Extract the [x, y] coordinate from the center of the cell holding the provided text.  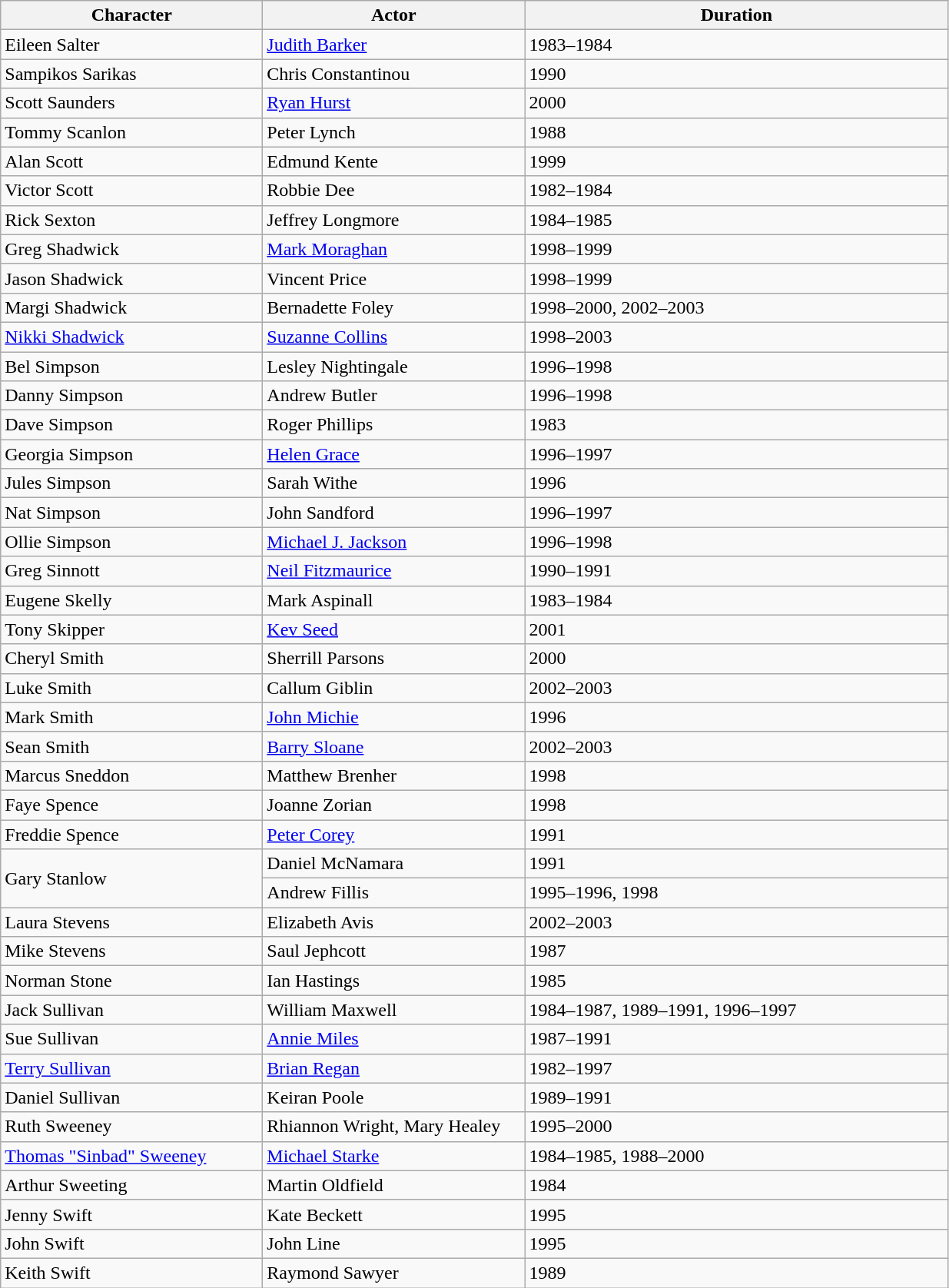
Jules Simpson [132, 483]
William Maxwell [393, 1010]
Cheryl Smith [132, 659]
Sherrill Parsons [393, 659]
Marcus Sneddon [132, 775]
Mark Smith [132, 717]
1982–1984 [736, 191]
Scott Saunders [132, 103]
Kev Seed [393, 629]
Arthur Sweeting [132, 1185]
Character [132, 15]
Nat Simpson [132, 513]
Mike Stevens [132, 951]
Sarah Withe [393, 483]
1984 [736, 1185]
1983 [736, 425]
Andrew Butler [393, 396]
Ollie Simpson [132, 542]
Daniel McNamara [393, 864]
John Swift [132, 1243]
Peter Corey [393, 834]
John Line [393, 1243]
Terry Sullivan [132, 1068]
Ian Hastings [393, 981]
Ruth Sweeney [132, 1127]
Norman Stone [132, 981]
Rick Sexton [132, 220]
Tony Skipper [132, 629]
Matthew Brenher [393, 775]
Greg Sinnott [132, 571]
Elizabeth Avis [393, 922]
1987–1991 [736, 1039]
Chris Constantinou [393, 74]
Sean Smith [132, 746]
1999 [736, 161]
Andrew Fillis [393, 893]
Lesley Nightingale [393, 367]
Rhiannon Wright, Mary Healey [393, 1127]
Saul Jephcott [393, 951]
Freddie Spence [132, 834]
John Sandford [393, 513]
Brian Regan [393, 1068]
1984–1985, 1988–2000 [736, 1156]
Suzanne Collins [393, 337]
Neil Fitzmaurice [393, 571]
1990 [736, 74]
Peter Lynch [393, 132]
1987 [736, 951]
1989 [736, 1273]
Helen Grace [393, 454]
1989–1991 [736, 1097]
Thomas "Sinbad" Sweeney [132, 1156]
1984–1985 [736, 220]
Laura Stevens [132, 922]
Greg Shadwick [132, 249]
Luke Smith [132, 688]
1985 [736, 981]
Jeffrey Longmore [393, 220]
Alan Scott [132, 161]
Nikki Shadwick [132, 337]
Georgia Simpson [132, 454]
1984–1987, 1989–1991, 1996–1997 [736, 1010]
1998–2000, 2002–2003 [736, 307]
Daniel Sullivan [132, 1097]
Dave Simpson [132, 425]
Martin Oldfield [393, 1185]
Kate Beckett [393, 1214]
Roger Phillips [393, 425]
Actor [393, 15]
Mark Aspinall [393, 600]
Ryan Hurst [393, 103]
Jenny Swift [132, 1214]
Mark Moraghan [393, 249]
Callum Giblin [393, 688]
Eugene Skelly [132, 600]
Jason Shadwick [132, 278]
Tommy Scanlon [132, 132]
Keiran Poole [393, 1097]
Keith Swift [132, 1273]
1982–1997 [736, 1068]
Danny Simpson [132, 396]
Michael Starke [393, 1156]
Victor Scott [132, 191]
Robbie Dee [393, 191]
2001 [736, 629]
Margi Shadwick [132, 307]
Judith Barker [393, 45]
Michael J. Jackson [393, 542]
Gary Stanlow [132, 878]
1988 [736, 132]
1990–1991 [736, 571]
Raymond Sawyer [393, 1273]
1995–1996, 1998 [736, 893]
1995–2000 [736, 1127]
Jack Sullivan [132, 1010]
Sampikos Sarikas [132, 74]
Joanne Zorian [393, 805]
Faye Spence [132, 805]
John Michie [393, 717]
Vincent Price [393, 278]
Edmund Kente [393, 161]
Annie Miles [393, 1039]
Sue Sullivan [132, 1039]
Bernadette Foley [393, 307]
Eileen Salter [132, 45]
Barry Sloane [393, 746]
Bel Simpson [132, 367]
Duration [736, 15]
1998–2003 [736, 337]
